Pinpoint the cell where the given text exists, returning its [x, y] midpoint coordinate. 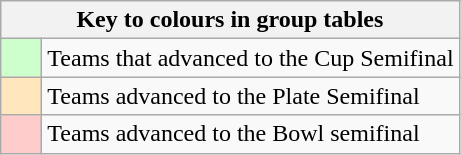
Teams that advanced to the Cup Semifinal [250, 58]
Key to colours in group tables [230, 20]
Teams advanced to the Bowl semifinal [250, 134]
Teams advanced to the Plate Semifinal [250, 96]
